Pinpoint the cell where the given text exists, returning its (X, Y) midpoint coordinate. 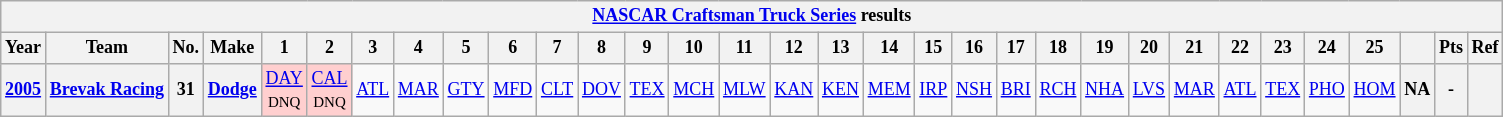
NASCAR Craftsman Truck Series results (752, 16)
LVS (1148, 90)
4 (419, 48)
13 (841, 48)
20 (1148, 48)
8 (602, 48)
17 (1016, 48)
MLW (744, 90)
Year (24, 48)
5 (466, 48)
21 (1194, 48)
31 (186, 90)
Team (106, 48)
11 (744, 48)
MEM (889, 90)
Make (232, 48)
BRI (1016, 90)
Ref (1485, 48)
18 (1058, 48)
MCH (694, 90)
3 (373, 48)
10 (694, 48)
1 (284, 48)
14 (889, 48)
Pts (1452, 48)
CALDNQ (330, 90)
19 (1105, 48)
DOV (602, 90)
HOM (1374, 90)
24 (1328, 48)
GTY (466, 90)
- (1452, 90)
6 (513, 48)
PHO (1328, 90)
No. (186, 48)
2 (330, 48)
NA (1418, 90)
RCH (1058, 90)
NHA (1105, 90)
7 (558, 48)
Brevak Racing (106, 90)
9 (647, 48)
KEN (841, 90)
12 (794, 48)
23 (1283, 48)
16 (974, 48)
Dodge (232, 90)
MFD (513, 90)
IRP (934, 90)
25 (1374, 48)
CLT (558, 90)
15 (934, 48)
DAYDNQ (284, 90)
NSH (974, 90)
22 (1240, 48)
KAN (794, 90)
2005 (24, 90)
